For the text-containing cell, return its midpoint in (X, Y) coordinate format. 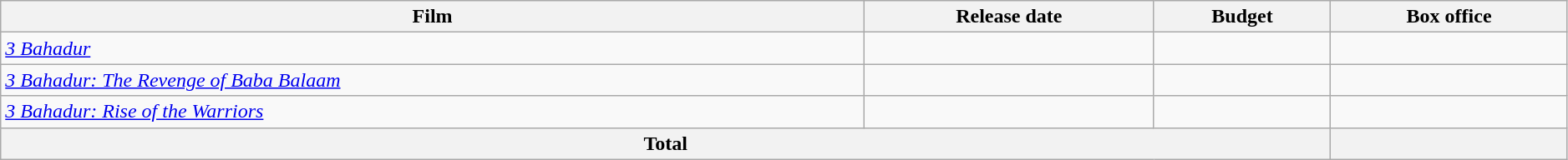
Film (433, 17)
3 Bahadur (433, 48)
3 Bahadur: Rise of the Warriors (433, 112)
3 Bahadur: The Revenge of Baba Balaam (433, 80)
Release date (1009, 17)
Budget (1242, 17)
Box office (1449, 17)
Total (666, 143)
